Capture the cell that displays the provided text and extract its (X, Y) central coordinate. 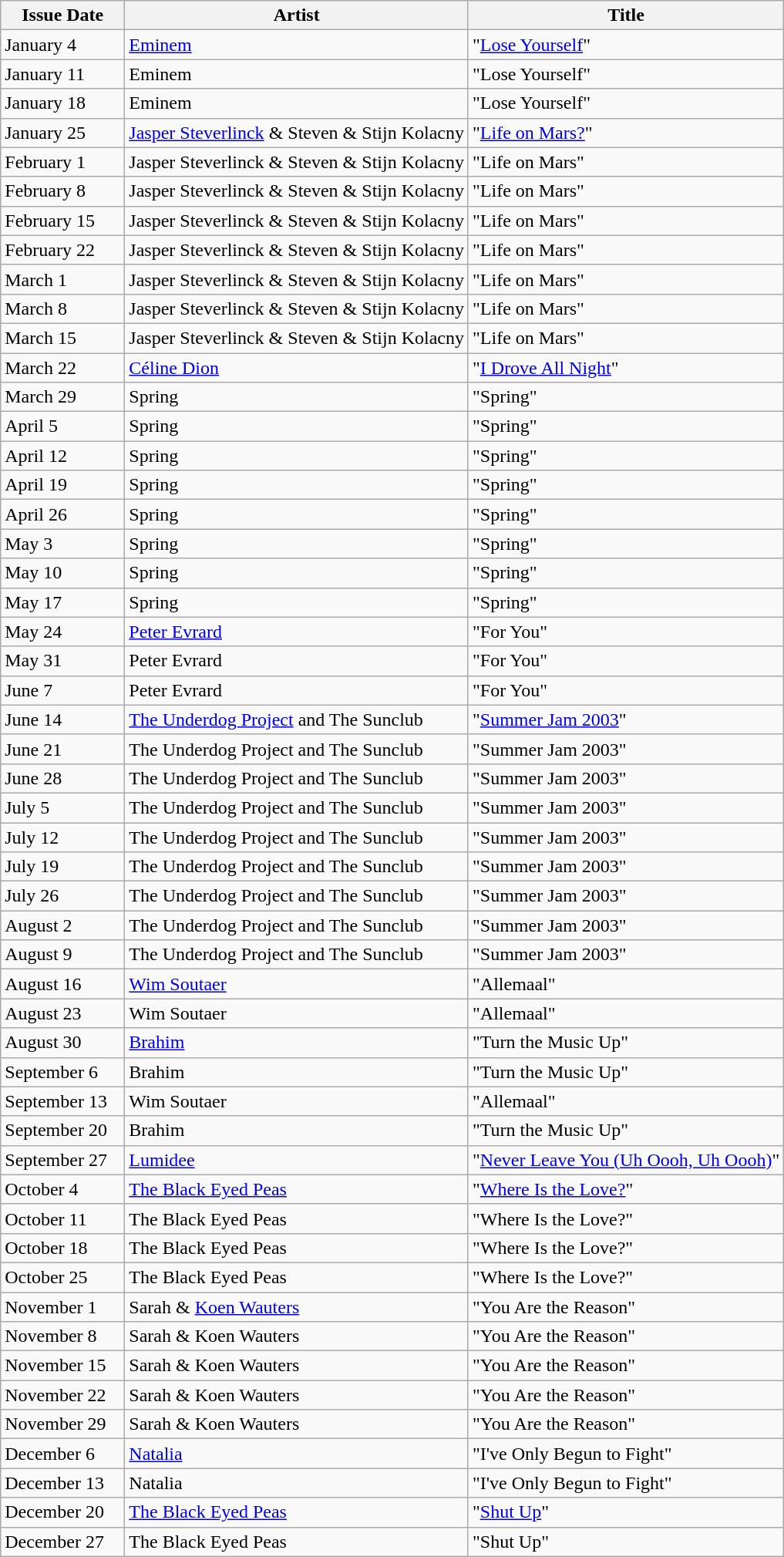
August 23 (63, 1013)
July 19 (63, 867)
"I Drove All Night" (626, 368)
Artist (297, 15)
November 1 (63, 1307)
June 14 (63, 720)
March 8 (63, 308)
August 16 (63, 984)
November 22 (63, 1395)
November 15 (63, 1366)
April 26 (63, 514)
January 4 (63, 45)
September 6 (63, 1072)
May 17 (63, 602)
July 26 (63, 896)
December 20 (63, 1512)
January 11 (63, 74)
June 28 (63, 778)
July 12 (63, 837)
June 21 (63, 749)
Céline Dion (297, 368)
Issue Date (63, 15)
December 13 (63, 1483)
May 10 (63, 573)
August 30 (63, 1043)
July 5 (63, 807)
September 20 (63, 1131)
Lumidee (297, 1160)
August 2 (63, 925)
October 11 (63, 1218)
October 25 (63, 1277)
"Never Leave You (Uh Oooh, Uh Oooh)" (626, 1160)
December 6 (63, 1454)
November 8 (63, 1336)
January 18 (63, 103)
September 27 (63, 1160)
May 3 (63, 544)
March 1 (63, 279)
April 19 (63, 485)
February 22 (63, 250)
March 15 (63, 338)
August 9 (63, 955)
June 7 (63, 690)
February 8 (63, 191)
"Life on Mars?" (626, 133)
February 15 (63, 221)
May 24 (63, 632)
May 31 (63, 661)
October 18 (63, 1248)
November 29 (63, 1424)
March 29 (63, 397)
September 13 (63, 1101)
Title (626, 15)
April 12 (63, 456)
January 25 (63, 133)
October 4 (63, 1189)
February 1 (63, 162)
April 5 (63, 426)
March 22 (63, 368)
December 27 (63, 1542)
